Return [X, Y] of the center of cell containing provided text 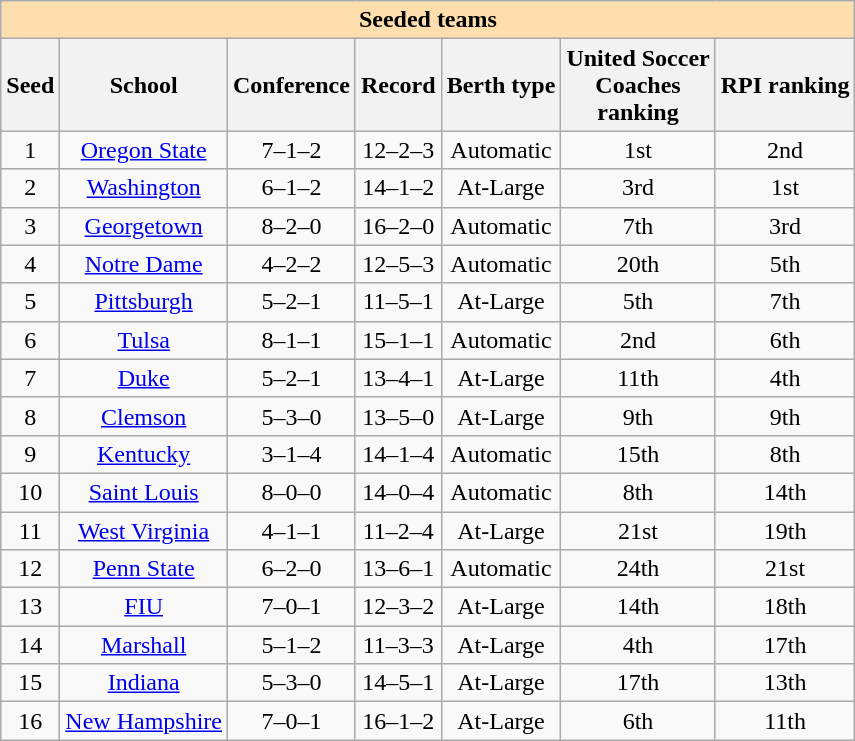
Pittsburgh [144, 302]
14 [30, 645]
Conference [292, 85]
2 [30, 188]
11–5–1 [398, 302]
7–1–2 [292, 150]
16–1–2 [398, 721]
5 [30, 302]
9 [30, 454]
Tulsa [144, 340]
Oregon State [144, 150]
8–2–0 [292, 226]
13–4–1 [398, 378]
Kentucky [144, 454]
15th [638, 454]
11 [30, 531]
12–3–2 [398, 607]
Clemson [144, 416]
12–5–3 [398, 264]
Washington [144, 188]
13–5–0 [398, 416]
Indiana [144, 683]
7 [30, 378]
Seed [30, 85]
8–0–0 [292, 492]
13th [785, 683]
Marshall [144, 645]
15 [30, 683]
16–2–0 [398, 226]
18th [785, 607]
10 [30, 492]
8–1–1 [292, 340]
20th [638, 264]
15–1–1 [398, 340]
11–2–4 [398, 531]
6–1–2 [292, 188]
Notre Dame [144, 264]
12–2–3 [398, 150]
13 [30, 607]
14–1–4 [398, 454]
Record [398, 85]
14–5–1 [398, 683]
3 [30, 226]
6–2–0 [292, 569]
Saint Louis [144, 492]
3–1–4 [292, 454]
Georgetown [144, 226]
14–0–4 [398, 492]
Seeded teams [428, 20]
6 [30, 340]
11–3–3 [398, 645]
8 [30, 416]
5–1–2 [292, 645]
19th [785, 531]
14–1–2 [398, 188]
16 [30, 721]
4 [30, 264]
Duke [144, 378]
24th [638, 569]
United SoccerCoachesranking [638, 85]
4–2–2 [292, 264]
4–1–1 [292, 531]
School [144, 85]
West Virginia [144, 531]
13–6–1 [398, 569]
Penn State [144, 569]
New Hampshire [144, 721]
1 [30, 150]
FIU [144, 607]
RPI ranking [785, 85]
12 [30, 569]
Berth type [501, 85]
